Scan for the cell matching the given text and deliver its [x, y] coordinate at center. 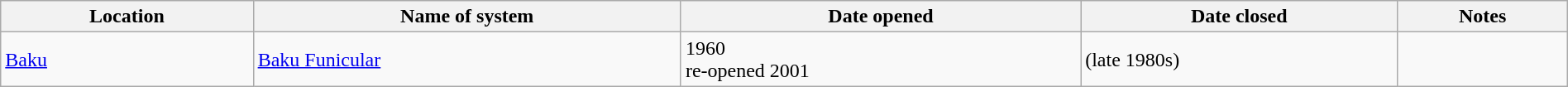
(late 1980s) [1239, 60]
Notes [1482, 17]
Date closed [1239, 17]
Baku Funicular [466, 60]
Date opened [880, 17]
1960re-opened 2001 [880, 60]
Name of system [466, 17]
Baku [127, 60]
Location [127, 17]
